Provide the (x, y) coordinate of the cell's center where the given text is located.  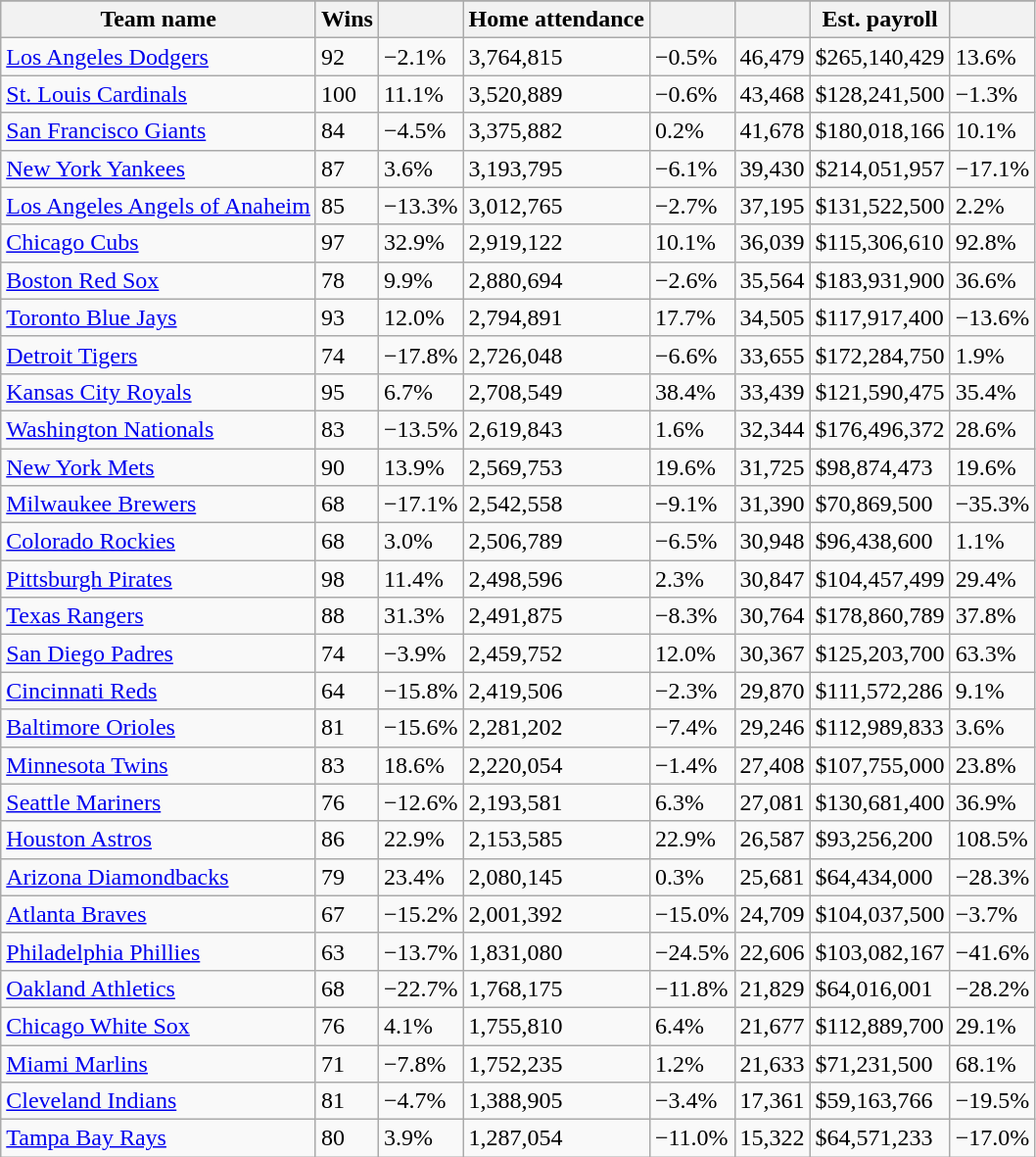
Atlanta Braves (159, 914)
−2.3% (691, 691)
1.6% (691, 429)
−7.8% (421, 1063)
79 (347, 877)
0.3% (691, 877)
−3.7% (993, 914)
18.6% (421, 765)
$128,241,500 (879, 94)
$214,051,957 (879, 169)
87 (347, 169)
38.4% (691, 392)
Chicago White Sox (159, 1026)
2,880,694 (556, 280)
−35.3% (993, 505)
9.9% (421, 280)
4.1% (421, 1026)
29,246 (772, 728)
37,195 (772, 206)
2,491,875 (556, 616)
29,870 (772, 691)
Est. payroll (879, 20)
$112,989,833 (879, 728)
3,520,889 (556, 94)
3.9% (421, 1138)
2,193,581 (556, 802)
34,505 (772, 317)
2,419,506 (556, 691)
$183,931,900 (879, 280)
$130,681,400 (879, 802)
$64,571,233 (879, 1138)
64 (347, 691)
37.8% (993, 616)
1.9% (993, 355)
23.8% (993, 765)
−1.3% (993, 94)
$64,434,000 (879, 877)
24,709 (772, 914)
New York Mets (159, 467)
2,542,558 (556, 505)
27,408 (772, 765)
−28.3% (993, 877)
$107,755,000 (879, 765)
−2.7% (691, 206)
36,039 (772, 243)
Wins (347, 20)
100 (347, 94)
0.2% (691, 131)
$172,284,750 (879, 355)
$180,018,166 (879, 131)
41,678 (772, 131)
Boston Red Sox (159, 280)
3,764,815 (556, 57)
97 (347, 243)
2,153,585 (556, 840)
95 (347, 392)
1,752,235 (556, 1063)
−41.6% (993, 951)
Cleveland Indians (159, 1101)
$93,256,200 (879, 840)
Philadelphia Phillies (159, 951)
−11.0% (691, 1138)
$104,457,499 (879, 579)
Home attendance (556, 20)
9.1% (993, 691)
−24.5% (691, 951)
−3.9% (421, 653)
San Francisco Giants (159, 131)
$104,037,500 (879, 914)
Miami Marlins (159, 1063)
−0.5% (691, 57)
2,726,048 (556, 355)
2,506,789 (556, 542)
28.6% (993, 429)
43,468 (772, 94)
6.7% (421, 392)
30,367 (772, 653)
2,569,753 (556, 467)
−13.3% (421, 206)
2,498,596 (556, 579)
90 (347, 467)
6.4% (691, 1026)
1,755,810 (556, 1026)
−6.1% (691, 169)
2,281,202 (556, 728)
25,681 (772, 877)
St. Louis Cardinals (159, 94)
Arizona Diamondbacks (159, 877)
35,564 (772, 280)
$121,590,475 (879, 392)
86 (347, 840)
Cincinnati Reds (159, 691)
1,388,905 (556, 1101)
$111,572,286 (879, 691)
2.2% (993, 206)
$59,163,766 (879, 1101)
2,708,549 (556, 392)
2,001,392 (556, 914)
30,847 (772, 579)
80 (347, 1138)
$131,522,500 (879, 206)
31.3% (421, 616)
−19.5% (993, 1101)
1,287,054 (556, 1138)
Texas Rangers (159, 616)
32,344 (772, 429)
21,677 (772, 1026)
1,768,175 (556, 988)
−13.5% (421, 429)
−8.3% (691, 616)
92.8% (993, 243)
$103,082,167 (879, 951)
27,081 (772, 802)
68.1% (993, 1063)
Tampa Bay Rays (159, 1138)
1.2% (691, 1063)
92 (347, 57)
Baltimore Orioles (159, 728)
−28.2% (993, 988)
78 (347, 280)
−2.1% (421, 57)
6.3% (691, 802)
32.9% (421, 243)
−7.4% (691, 728)
$117,917,400 (879, 317)
15,322 (772, 1138)
2,080,145 (556, 877)
$64,016,001 (879, 988)
Team name (159, 20)
−12.6% (421, 802)
1,831,080 (556, 951)
−15.2% (421, 914)
63.3% (993, 653)
26,587 (772, 840)
$176,496,372 (879, 429)
Chicago Cubs (159, 243)
−0.6% (691, 94)
San Diego Padres (159, 653)
Milwaukee Brewers (159, 505)
Toronto Blue Jays (159, 317)
84 (347, 131)
21,633 (772, 1063)
Houston Astros (159, 840)
−6.6% (691, 355)
3.0% (421, 542)
−9.1% (691, 505)
88 (347, 616)
31,725 (772, 467)
Kansas City Royals (159, 392)
$98,874,473 (879, 467)
30,764 (772, 616)
2.3% (691, 579)
$71,231,500 (879, 1063)
Pittsburgh Pirates (159, 579)
29.1% (993, 1026)
Colorado Rockies (159, 542)
35.4% (993, 392)
3,012,765 (556, 206)
−4.5% (421, 131)
2,919,122 (556, 243)
30,948 (772, 542)
$125,203,700 (879, 653)
−17.8% (421, 355)
Los Angeles Angels of Anaheim (159, 206)
2,220,054 (556, 765)
31,390 (772, 505)
46,479 (772, 57)
39,430 (772, 169)
−13.6% (993, 317)
$115,306,610 (879, 243)
Los Angeles Dodgers (159, 57)
63 (347, 951)
36.9% (993, 802)
−4.7% (421, 1101)
Oakland Athletics (159, 988)
17,361 (772, 1101)
−1.4% (691, 765)
−17.0% (993, 1138)
−15.8% (421, 691)
Seattle Mariners (159, 802)
33,655 (772, 355)
17.7% (691, 317)
Washington Nationals (159, 429)
2,794,891 (556, 317)
71 (347, 1063)
85 (347, 206)
−22.7% (421, 988)
New York Yankees (159, 169)
11.1% (421, 94)
−15.0% (691, 914)
$70,869,500 (879, 505)
3,375,882 (556, 131)
2,459,752 (556, 653)
22,606 (772, 951)
33,439 (772, 392)
29.4% (993, 579)
−6.5% (691, 542)
−3.4% (691, 1101)
21,829 (772, 988)
$178,860,789 (879, 616)
23.4% (421, 877)
36.6% (993, 280)
$112,889,700 (879, 1026)
−15.6% (421, 728)
13.9% (421, 467)
13.6% (993, 57)
$96,438,600 (879, 542)
$265,140,429 (879, 57)
2,619,843 (556, 429)
−2.6% (691, 280)
108.5% (993, 840)
67 (347, 914)
11.4% (421, 579)
1.1% (993, 542)
93 (347, 317)
98 (347, 579)
Detroit Tigers (159, 355)
3,193,795 (556, 169)
Minnesota Twins (159, 765)
−13.7% (421, 951)
−11.8% (691, 988)
